Locate the cell with the specified text and output its [x, y] center coordinate. 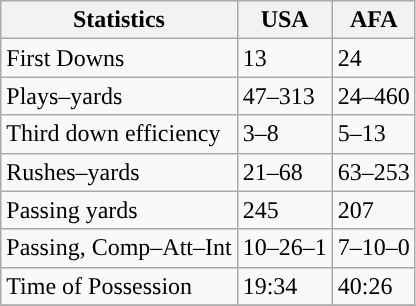
First Downs [119, 58]
5–13 [374, 134]
24–460 [374, 96]
245 [284, 210]
Statistics [119, 20]
13 [284, 58]
19:34 [284, 286]
Third down efficiency [119, 134]
40:26 [374, 286]
Passing, Comp–Att–Int [119, 248]
24 [374, 58]
47–313 [284, 96]
63–253 [374, 172]
USA [284, 20]
AFA [374, 20]
Passing yards [119, 210]
207 [374, 210]
21–68 [284, 172]
Time of Possession [119, 286]
7–10–0 [374, 248]
10–26–1 [284, 248]
3–8 [284, 134]
Rushes–yards [119, 172]
Plays–yards [119, 96]
